Identify which cell holds the provided text, then report its (X, Y) central coordinate. 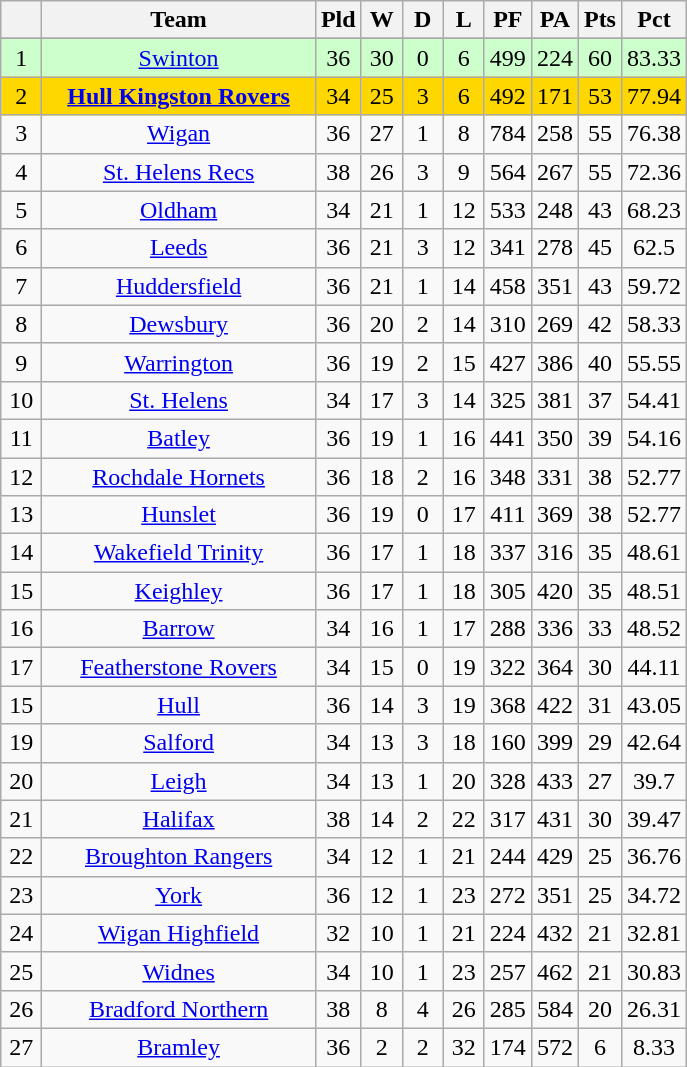
L (464, 20)
386 (554, 362)
24 (22, 933)
350 (554, 438)
48.52 (654, 629)
278 (554, 248)
257 (508, 971)
584 (554, 1009)
427 (508, 362)
399 (554, 743)
441 (508, 438)
5 (22, 210)
Pld (338, 20)
420 (554, 591)
248 (554, 210)
564 (508, 172)
Rochdale Hornets (179, 477)
45 (600, 248)
33 (600, 629)
Bramley (179, 1047)
W (382, 20)
72.36 (654, 172)
39.47 (654, 819)
39 (600, 438)
328 (508, 781)
Swinton (179, 58)
171 (554, 96)
42 (600, 324)
422 (554, 705)
54.41 (654, 400)
336 (554, 629)
Oldham (179, 210)
58.33 (654, 324)
317 (508, 819)
26.31 (654, 1009)
44.11 (654, 667)
Barrow (179, 629)
Hull (179, 705)
Warrington (179, 362)
7 (22, 286)
Wigan Highfield (179, 933)
St. Helens (179, 400)
784 (508, 134)
32.81 (654, 933)
258 (554, 134)
458 (508, 286)
432 (554, 933)
55.55 (654, 362)
68.23 (654, 210)
11 (22, 438)
364 (554, 667)
Hunslet (179, 515)
60 (600, 58)
83.33 (654, 58)
316 (554, 553)
Wigan (179, 134)
267 (554, 172)
269 (554, 324)
337 (508, 553)
381 (554, 400)
34.72 (654, 895)
Pts (600, 20)
62.5 (654, 248)
37 (600, 400)
160 (508, 743)
Salford (179, 743)
433 (554, 781)
36.76 (654, 857)
Dewsbury (179, 324)
48.61 (654, 553)
Leigh (179, 781)
411 (508, 515)
59.72 (654, 286)
462 (554, 971)
40 (600, 362)
305 (508, 591)
York (179, 895)
341 (508, 248)
53 (600, 96)
Hull Kingston Rovers (179, 96)
Broughton Rangers (179, 857)
PF (508, 20)
42.64 (654, 743)
492 (508, 96)
244 (508, 857)
369 (554, 515)
48.51 (654, 591)
Wakefield Trinity (179, 553)
368 (508, 705)
Huddersfield (179, 286)
285 (508, 1009)
Keighley (179, 591)
30.83 (654, 971)
77.94 (654, 96)
Leeds (179, 248)
429 (554, 857)
572 (554, 1047)
54.16 (654, 438)
D (422, 20)
533 (508, 210)
St. Helens Recs (179, 172)
325 (508, 400)
288 (508, 629)
Pct (654, 20)
43.05 (654, 705)
322 (508, 667)
8.33 (654, 1047)
39.7 (654, 781)
29 (600, 743)
PA (554, 20)
31 (600, 705)
Halifax (179, 819)
431 (554, 819)
348 (508, 477)
Widnes (179, 971)
Team (179, 20)
Batley (179, 438)
272 (508, 895)
Featherstone Rovers (179, 667)
499 (508, 58)
Bradford Northern (179, 1009)
331 (554, 477)
76.38 (654, 134)
310 (508, 324)
174 (508, 1047)
